Identify which cell holds the provided text, then report its (X, Y) central coordinate. 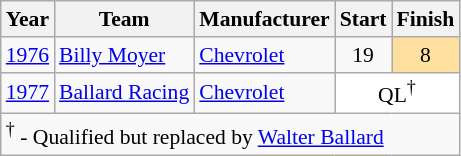
Team (124, 19)
Finish (426, 19)
† - Qualified but replaced by Walter Ballard (230, 134)
8 (426, 55)
Start (364, 19)
QL† (398, 92)
Year (28, 19)
Manufacturer (264, 19)
Billy Moyer (124, 55)
Ballard Racing (124, 92)
19 (364, 55)
1977 (28, 92)
1976 (28, 55)
